Capture the cell that displays the provided text and extract its [x, y] central coordinate. 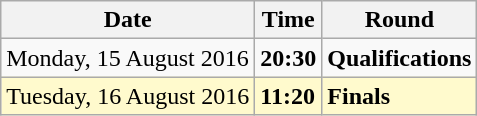
Round [400, 20]
Finals [400, 96]
Time [288, 20]
11:20 [288, 96]
Monday, 15 August 2016 [128, 58]
Qualifications [400, 58]
Date [128, 20]
Tuesday, 16 August 2016 [128, 96]
20:30 [288, 58]
